Capture the cell that displays the provided text and extract its [X, Y] central coordinate. 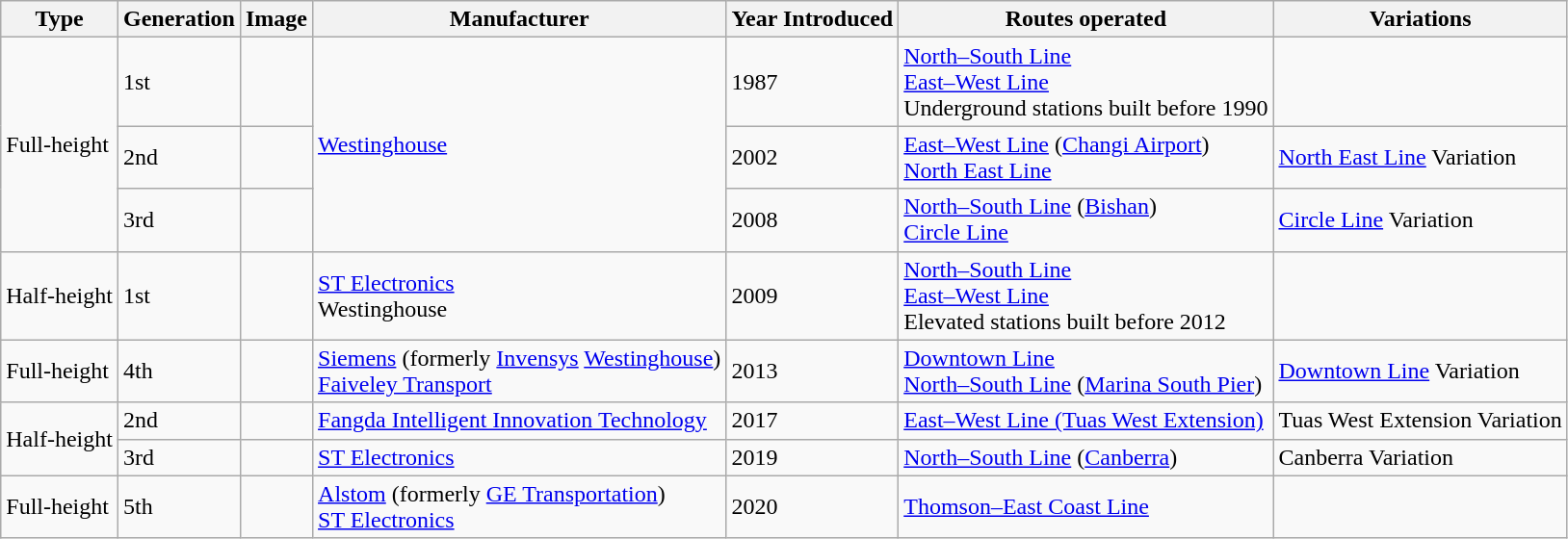
Alstom (formerly GE Transportation)ST Electronics [520, 506]
2008 [813, 219]
2017 [813, 421]
Fangda Intelligent Innovation Technology [520, 421]
North–South LineEast–West LineUnderground stations built before 1990 [1086, 82]
Downtown Line Variation [1420, 372]
Variations [1420, 19]
Generation [179, 19]
5th [179, 506]
Tuas West Extension Variation [1420, 421]
2019 [813, 457]
East–West Line (Tuas West Extension) [1086, 421]
2009 [813, 295]
Image [275, 19]
North–South Line (Bishan)Circle Line [1086, 219]
North–South LineEast–West LineElevated stations built before 2012 [1086, 295]
Thomson–East Coast Line [1086, 506]
Circle Line Variation [1420, 219]
North–South Line (Canberra) [1086, 457]
Siemens (formerly Invensys Westinghouse)Faiveley Transport [520, 372]
Manufacturer [520, 19]
4th [179, 372]
ST Electronics [520, 457]
2002 [813, 158]
Downtown LineNorth–South Line (Marina South Pier) [1086, 372]
Westinghouse [520, 144]
North East Line Variation [1420, 158]
Canberra Variation [1420, 457]
Routes operated [1086, 19]
2020 [813, 506]
2013 [813, 372]
1987 [813, 82]
East–West Line (Changi Airport)North East Line [1086, 158]
Year Introduced [813, 19]
ST ElectronicsWestinghouse [520, 295]
Type [60, 19]
